Provide the (X, Y) coordinate of the cell's center where the given text is located.  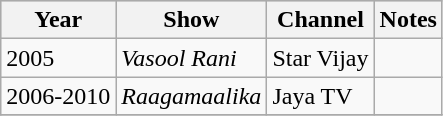
Year (58, 20)
Star Vijay (320, 58)
2006-2010 (58, 96)
Raagamaalika (192, 96)
Jaya TV (320, 96)
Notes (408, 20)
Vasool Rani (192, 58)
2005 (58, 58)
Channel (320, 20)
Show (192, 20)
